Identify which cell holds the provided text, then report its [x, y] central coordinate. 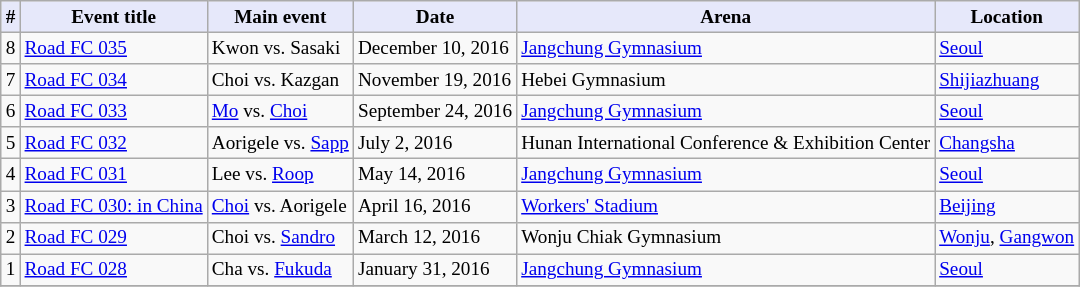
Choi vs. Aorigele [280, 206]
7 [10, 80]
Main event [280, 17]
December 10, 2016 [434, 48]
Road FC 030: in China [114, 206]
6 [10, 111]
Kwon vs. Sasaki [280, 48]
Choi vs. Sandro [280, 238]
April 16, 2016 [434, 206]
November 19, 2016 [434, 80]
Road FC 034 [114, 80]
Road FC 028 [114, 270]
Workers' Stadium [726, 206]
1 [10, 270]
Road FC 031 [114, 175]
January 31, 2016 [434, 270]
Lee vs. Roop [280, 175]
2 [10, 238]
September 24, 2016 [434, 111]
Aorigele vs. Sapp [280, 143]
4 [10, 175]
5 [10, 143]
Road FC 035 [114, 48]
Arena [726, 17]
# [10, 17]
Wonju Chiak Gymnasium [726, 238]
Road FC 032 [114, 143]
Hunan International Conference & Exhibition Center [726, 143]
Choi vs. Kazgan [280, 80]
Beijing [1007, 206]
Date [434, 17]
Cha vs. Fukuda [280, 270]
Hebei Gymnasium [726, 80]
Road FC 033 [114, 111]
Mo vs. Choi [280, 111]
3 [10, 206]
Road FC 029 [114, 238]
Location [1007, 17]
Shijiazhuang [1007, 80]
March 12, 2016 [434, 238]
May 14, 2016 [434, 175]
Wonju, Gangwon [1007, 238]
Changsha [1007, 143]
Event title [114, 17]
8 [10, 48]
July 2, 2016 [434, 143]
